For the text-containing cell, return its midpoint in (X, Y) coordinate format. 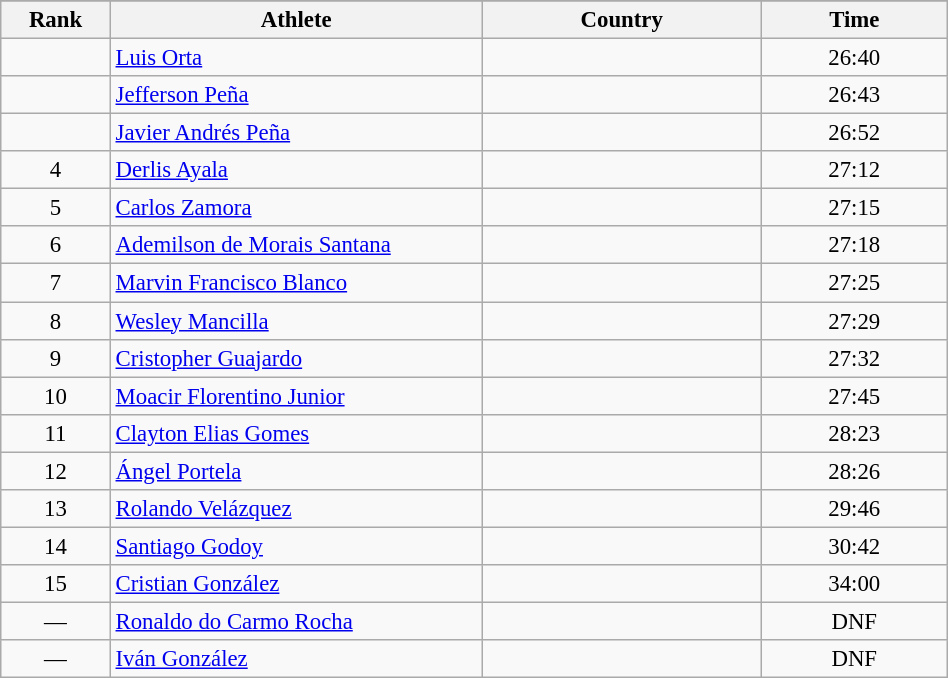
27:29 (854, 321)
Moacir Florentino Junior (296, 396)
28:23 (854, 433)
Derlis Ayala (296, 170)
Ademilson de Morais Santana (296, 245)
7 (56, 283)
26:43 (854, 95)
27:45 (854, 396)
27:12 (854, 170)
Rolando Velázquez (296, 509)
28:26 (854, 471)
Jefferson Peña (296, 95)
Clayton Elias Gomes (296, 433)
5 (56, 208)
8 (56, 321)
Ángel Portela (296, 471)
9 (56, 358)
Cristian González (296, 584)
Wesley Mancilla (296, 321)
Santiago Godoy (296, 546)
15 (56, 584)
10 (56, 396)
26:52 (854, 133)
Ronaldo do Carmo Rocha (296, 621)
Iván González (296, 659)
Time (854, 20)
12 (56, 471)
30:42 (854, 546)
Athlete (296, 20)
Cristopher Guajardo (296, 358)
11 (56, 433)
Rank (56, 20)
6 (56, 245)
29:46 (854, 509)
27:18 (854, 245)
Luis Orta (296, 58)
13 (56, 509)
27:25 (854, 283)
4 (56, 170)
Carlos Zamora (296, 208)
Country (622, 20)
Javier Andrés Peña (296, 133)
Marvin Francisco Blanco (296, 283)
34:00 (854, 584)
27:32 (854, 358)
27:15 (854, 208)
14 (56, 546)
26:40 (854, 58)
